Determine the [X, Y] coordinate at the center of the cell enclosing the given text.  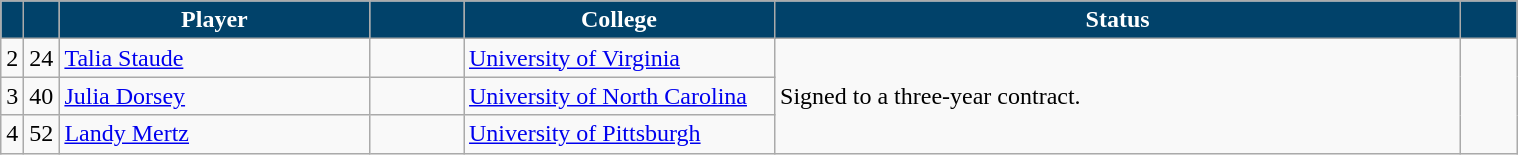
4 [12, 134]
University of Virginia [620, 58]
Status [1118, 20]
Signed to a three-year contract. [1118, 96]
College [620, 20]
Landy Mertz [214, 134]
University of Pittsburgh [620, 134]
52 [42, 134]
3 [12, 96]
University of North Carolina [620, 96]
Talia Staude [214, 58]
24 [42, 58]
Julia Dorsey [214, 96]
Player [214, 20]
40 [42, 96]
2 [12, 58]
